Return the [x, y] coordinate for the center point of the cell that contains the specified text.  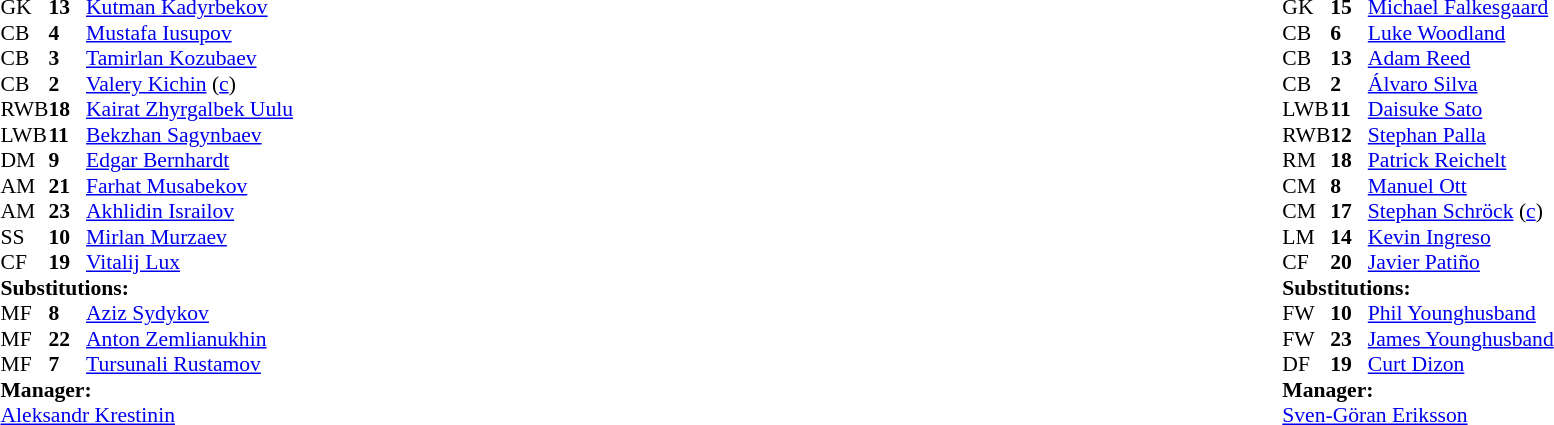
Stephan Palla [1461, 135]
Manuel Ott [1461, 186]
Tamirlan Kozubaev [190, 59]
DF [1306, 365]
Anton Zemlianukhin [190, 339]
Kevin Ingreso [1461, 237]
Álvaro Silva [1461, 84]
Vitalij Lux [190, 263]
DM [24, 161]
Aziz Sydykov [190, 313]
Mustafa Iusupov [190, 33]
20 [1349, 263]
Curt Dizon [1461, 365]
James Younghusband [1461, 339]
SS [24, 237]
Patrick Reichelt [1461, 161]
Phil Younghusband [1461, 313]
12 [1349, 135]
Daisuke Sato [1461, 109]
Adam Reed [1461, 59]
Edgar Bernhardt [190, 161]
LM [1306, 237]
3 [67, 59]
Farhat Musabekov [190, 186]
RM [1306, 161]
22 [67, 339]
Tursunali Rustamov [190, 365]
17 [1349, 211]
14 [1349, 237]
Luke Woodland [1461, 33]
Mirlan Murzaev [190, 237]
13 [1349, 59]
6 [1349, 33]
Akhlidin Israilov [190, 211]
Stephan Schröck (c) [1461, 211]
21 [67, 186]
7 [67, 365]
9 [67, 161]
Bekzhan Sagynbaev [190, 135]
Kairat Zhyrgalbek Uulu [190, 109]
Valery Kichin (c) [190, 84]
4 [67, 33]
Javier Patiño [1461, 263]
